Output the (x, y) coordinate of the center of the cell containing the given text.  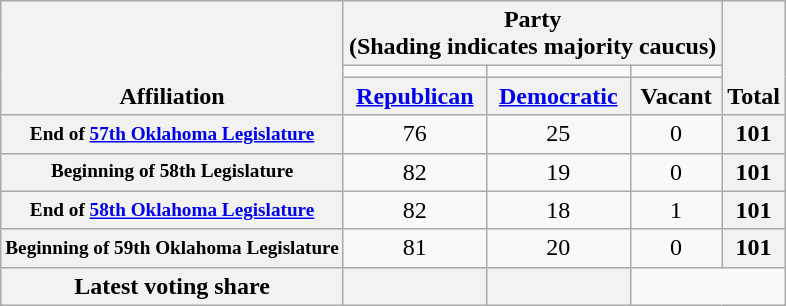
Beginning of 59th Oklahoma Legislature (172, 248)
25 (558, 134)
18 (558, 210)
Affiliation (172, 58)
1 (676, 210)
Republican (414, 96)
20 (558, 248)
End of 58th Oklahoma Legislature (172, 210)
19 (558, 172)
Vacant (676, 96)
Latest voting share (172, 286)
Beginning of 58th Legislature (172, 172)
Total (754, 58)
Democratic (558, 96)
76 (414, 134)
Party (Shading indicates majority caucus) (532, 34)
End of 57th Oklahoma Legislature (172, 134)
81 (414, 248)
